Return the (x, y) coordinate for the center point of the cell that contains the specified text.  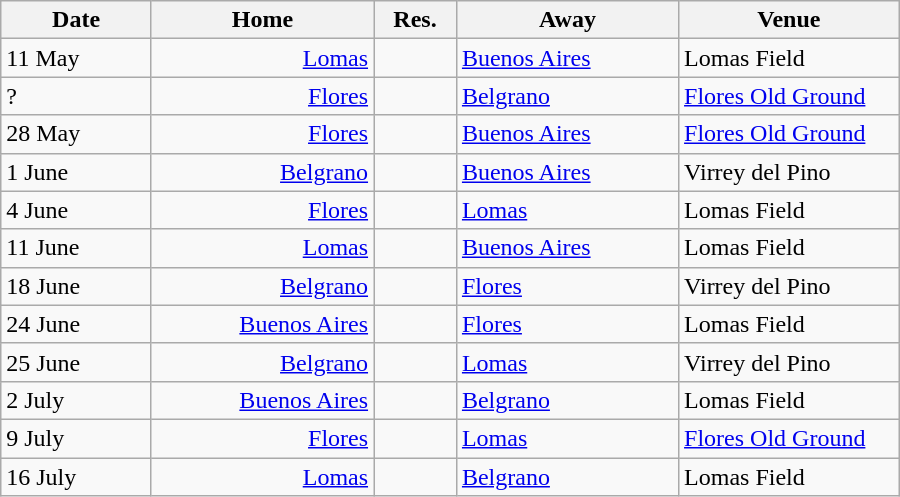
9 July (76, 438)
25 June (76, 362)
? (76, 96)
11 June (76, 248)
24 June (76, 324)
2 July (76, 400)
18 June (76, 286)
Date (76, 20)
16 July (76, 477)
Away (567, 20)
1 June (76, 172)
4 June (76, 210)
Res. (416, 20)
11 May (76, 58)
28 May (76, 134)
Venue (790, 20)
Home (262, 20)
